Scan for the cell matching the given text and deliver its [x, y] coordinate at center. 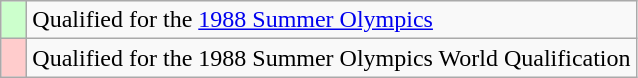
Qualified for the 1988 Summer Olympics World Qualification [332, 58]
Qualified for the 1988 Summer Olympics [332, 20]
